Determine the [x, y] coordinate at the center of the cell enclosing the given text.  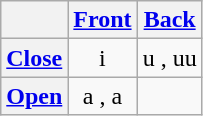
Back [170, 20]
i [102, 58]
Close [34, 58]
a , a [102, 96]
Open [34, 96]
Front [102, 20]
u , uu [170, 58]
